From the cell containing the given text, extract its center point as (x, y) coordinate. 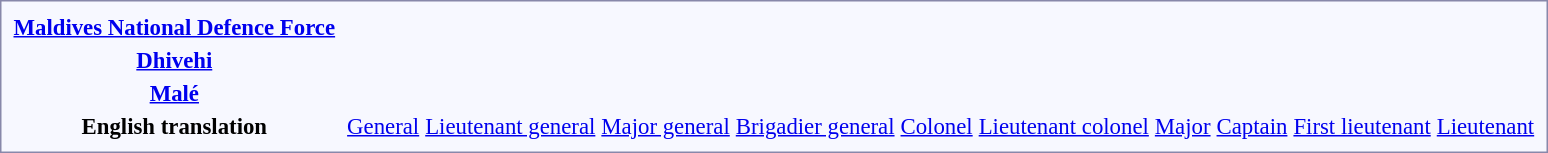
Colonel (936, 126)
Malé (174, 93)
Maldives National Defence Force (174, 27)
Major (1182, 126)
Captain (1252, 126)
Lieutenant colonel (1064, 126)
Lieutenant (1485, 126)
General (384, 126)
Brigadier general (815, 126)
Lieutenant general (510, 126)
English translation (174, 126)
Dhivehi (174, 60)
First lieutenant (1362, 126)
Major general (666, 126)
